Detect which cell encompasses the target text, then output its (x, y) center coordinate. 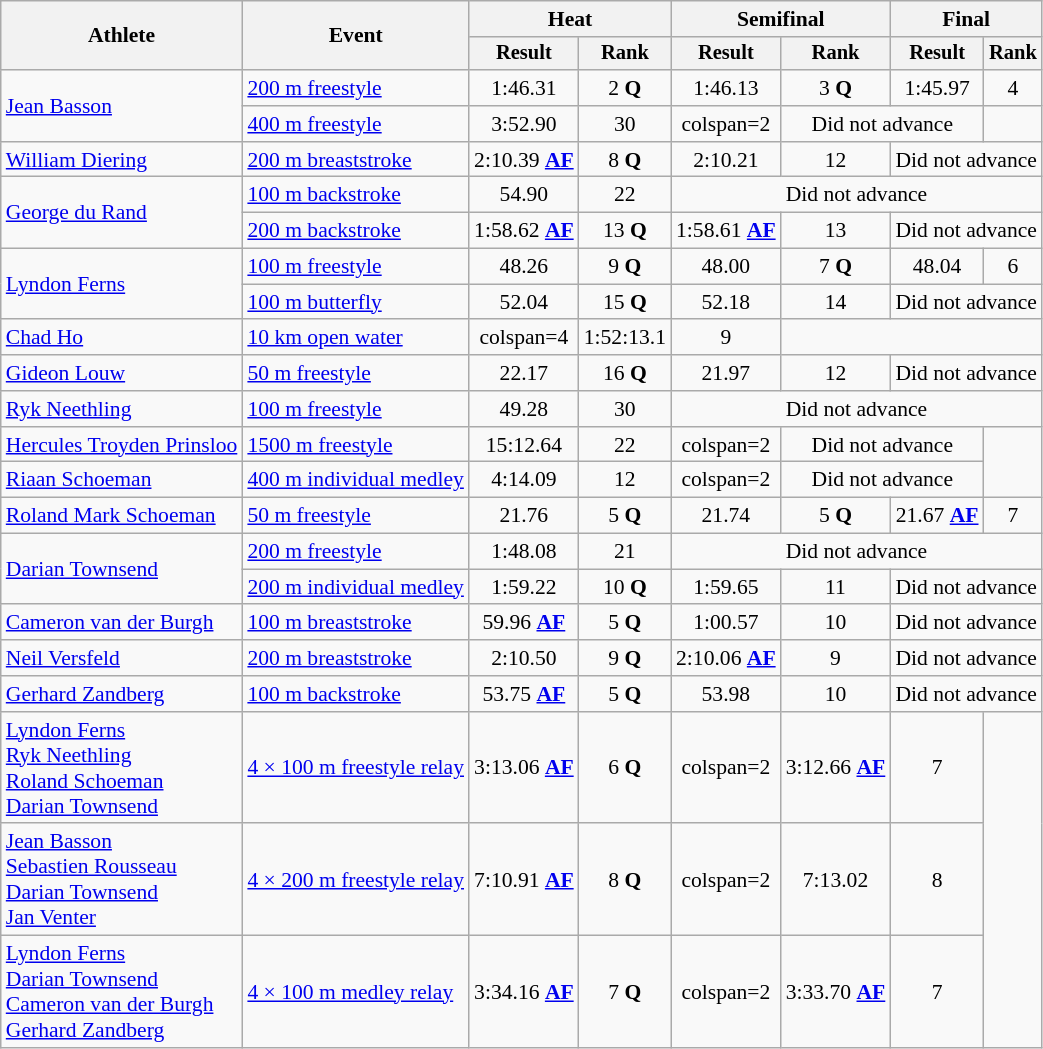
100 m breaststroke (356, 623)
Cameron van der Burgh (122, 623)
4:14.09 (524, 480)
49.28 (524, 409)
Riaan Schoeman (122, 480)
Roland Mark Schoeman (122, 516)
3:33.70 AF (836, 992)
53.98 (726, 694)
Lyndon FernsRyk NeethlingRoland SchoemanDarian Townsend (122, 768)
15:12.64 (524, 445)
59.96 AF (524, 623)
21.74 (726, 516)
10 km open water (356, 338)
8 (937, 880)
George du Rand (122, 212)
2:10.39 AF (524, 160)
Athlete (122, 36)
1:59.22 (524, 587)
16 Q (625, 373)
52.04 (524, 302)
200 m backstroke (356, 231)
colspan=4 (524, 338)
1:48.08 (524, 552)
Neil Versfeld (122, 658)
1:52:13.1 (625, 338)
54.90 (524, 195)
Ryk Neethling (122, 409)
Gideon Louw (122, 373)
13 Q (625, 231)
22.17 (524, 373)
21.76 (524, 516)
1:45.97 (937, 88)
4 (1013, 88)
21 (625, 552)
48.26 (524, 267)
1:46.31 (524, 88)
3:34.16 AF (524, 992)
48.04 (937, 267)
1:58.61 AF (726, 231)
3:52.90 (524, 124)
Lyndon FernsDarian TownsendCameron van der BurghGerhard Zandberg (122, 992)
400 m freestyle (356, 124)
6 (1013, 267)
6 Q (625, 768)
Jean Basson (122, 106)
1:59.65 (726, 587)
2:10.21 (726, 160)
53.75 AF (524, 694)
William Diering (122, 160)
Jean BassonSebastien RousseauDarian TownsendJan Venter (122, 880)
200 m individual medley (356, 587)
11 (836, 587)
4 × 100 m medley relay (356, 992)
2:10.50 (524, 658)
7:13.02 (836, 880)
Hercules Troyden Prinsloo (122, 445)
13 (836, 231)
21.97 (726, 373)
52.18 (726, 302)
Event (356, 36)
400 m individual medley (356, 480)
3:12.66 AF (836, 768)
4 × 200 m freestyle relay (356, 880)
21.67 AF (937, 516)
Darian Townsend (122, 570)
Heat (570, 19)
100 m butterfly (356, 302)
Semifinal (780, 19)
4 × 100 m freestyle relay (356, 768)
1:00.57 (726, 623)
48.00 (726, 267)
10 Q (625, 587)
2:10.06 AF (726, 658)
1:58.62 AF (524, 231)
2 Q (625, 88)
7:10.91 AF (524, 880)
1500 m freestyle (356, 445)
1:46.13 (726, 88)
Final (966, 19)
3:13.06 AF (524, 768)
3 Q (836, 88)
Lyndon Ferns (122, 284)
Gerhard Zandberg (122, 694)
Chad Ho (122, 338)
14 (836, 302)
15 Q (625, 302)
